Return [x, y] of the center of cell containing provided text 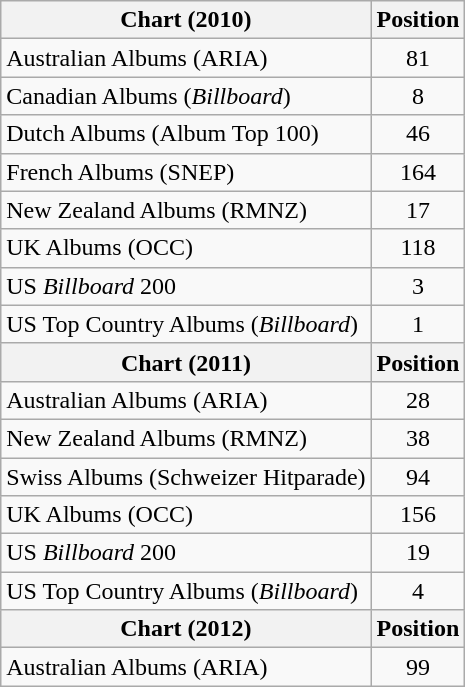
46 [418, 134]
118 [418, 248]
Canadian Albums (Billboard) [186, 96]
164 [418, 172]
28 [418, 400]
17 [418, 210]
Chart (2010) [186, 20]
81 [418, 58]
1 [418, 324]
156 [418, 515]
99 [418, 667]
94 [418, 477]
Swiss Albums (Schweizer Hitparade) [186, 477]
Dutch Albums (Album Top 100) [186, 134]
19 [418, 553]
French Albums (SNEP) [186, 172]
Chart (2012) [186, 629]
8 [418, 96]
3 [418, 286]
4 [418, 591]
Chart (2011) [186, 362]
38 [418, 438]
